Provide the [X, Y] coordinate of the cell's center where the given text is located.  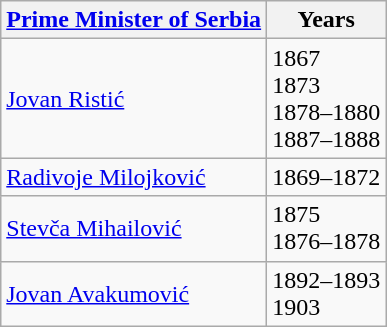
Stevča Mihailović [134, 228]
Prime Minister of Serbia [134, 20]
Jovan Ristić [134, 98]
18751876–1878 [326, 228]
186718731878–18801887–1888 [326, 98]
Radivoje Milojković [134, 177]
1892–18931903 [326, 294]
Jovan Avakumović [134, 294]
1869–1872 [326, 177]
Years [326, 20]
